Capture the cell that displays the provided text and extract its [X, Y] central coordinate. 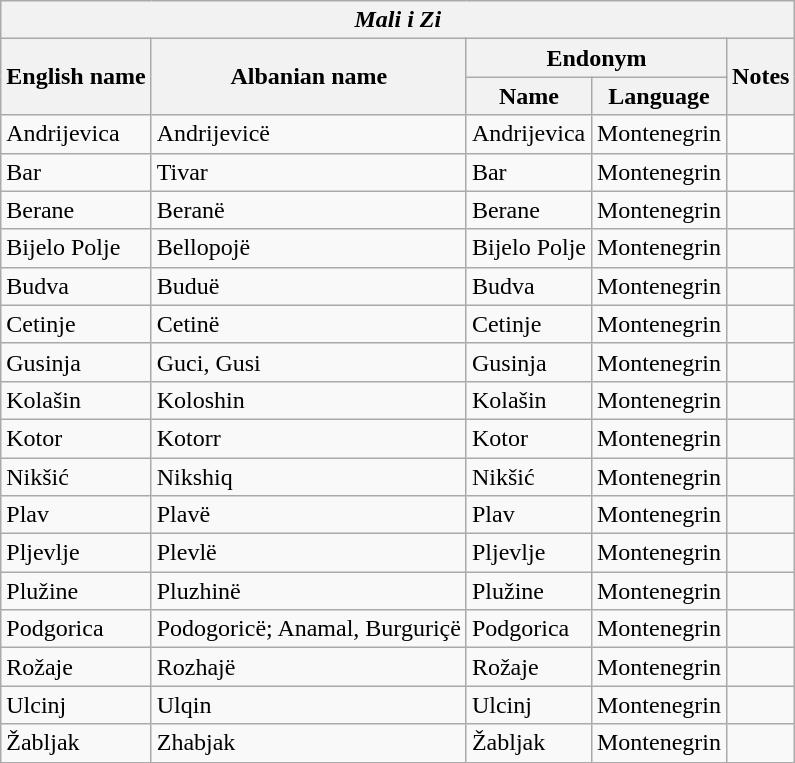
Mali i Zi [398, 20]
Nikshiq [308, 477]
Koloshin [308, 400]
Notes [761, 77]
Language [658, 96]
Plavë [308, 515]
Beranë [308, 210]
Guci, Gusi [308, 362]
Kotorr [308, 438]
Zhabjak [308, 743]
Podogoricë; Anamal, Burguriçë [308, 629]
Andrijevicë [308, 134]
Bellopojë [308, 248]
Ulqin [308, 705]
Plevlë [308, 553]
Name [528, 96]
Rozhajë [308, 667]
Pluzhinë [308, 591]
English name [76, 77]
Albanian name [308, 77]
Buduë [308, 286]
Cetinë [308, 324]
Endonym [596, 58]
Tivar [308, 172]
